Extract the [x, y] coordinate from the center of the cell holding the provided text.  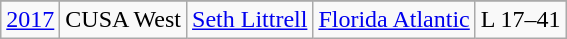
CUSA West [124, 20]
Florida Atlantic [394, 20]
L 17–41 [520, 20]
Seth Littrell [250, 20]
2017 [30, 20]
